Scan for the cell matching the given text and deliver its (X, Y) coordinate at center. 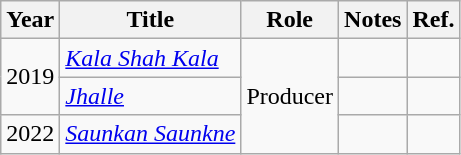
Jhalle (150, 96)
Year (30, 20)
Saunkan Saunkne (150, 134)
Notes (373, 20)
2022 (30, 134)
2019 (30, 77)
Role (290, 20)
Producer (290, 96)
Title (150, 20)
Ref. (434, 20)
Kala Shah Kala (150, 58)
